Find where the given text appears and provide that cell's center as [x, y] coordinate. 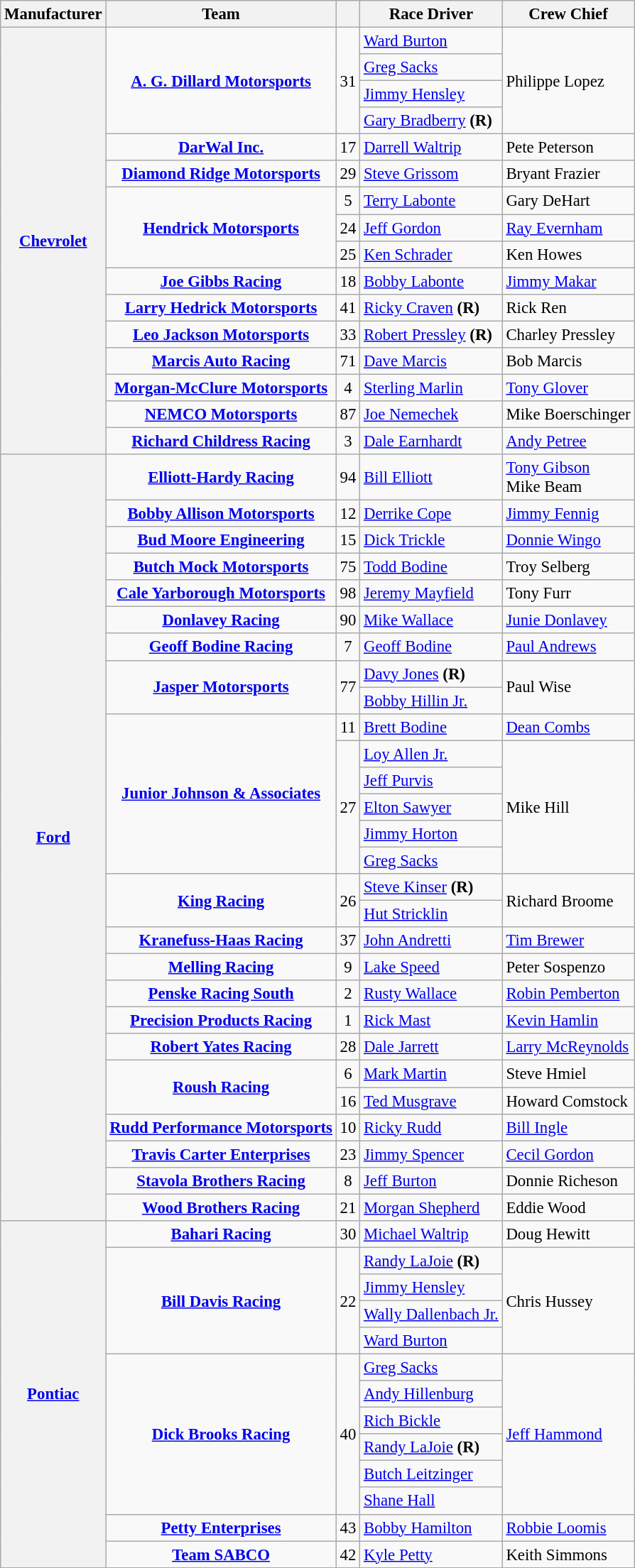
Bill Davis Racing [221, 1300]
Travis Carter Enterprises [221, 1154]
Richard Broome [568, 900]
Tony Furr [568, 593]
2 [348, 994]
Ken Howes [568, 254]
Shane Hall [431, 1501]
17 [348, 148]
John Andretti [431, 941]
Chevrolet [53, 241]
Kevin Hamlin [568, 1021]
Jimmy Spencer [431, 1154]
33 [348, 334]
87 [348, 415]
Morgan Shepherd [431, 1207]
Stavola Brothers Racing [221, 1180]
Bobby Labonte [431, 281]
6 [348, 1074]
Manufacturer [53, 14]
Rick Mast [431, 1021]
Bobby Allison Motorsports [221, 514]
Howard Comstock [568, 1101]
Jimmy Horton [431, 834]
Ford [53, 838]
Petty Enterprises [221, 1528]
Jeff Purvis [431, 781]
Bobby Hamilton [431, 1528]
Dale Earnhardt [431, 441]
Davy Jones (R) [431, 674]
Kyle Petty [431, 1555]
40 [348, 1435]
Rich Bickle [431, 1421]
Sterling Marlin [431, 388]
5 [348, 201]
Lake Speed [431, 967]
24 [348, 228]
11 [348, 727]
Wood Brothers Racing [221, 1207]
Andy Hillenburg [431, 1394]
29 [348, 174]
Larry Hedrick Motorsports [221, 307]
Leo Jackson Motorsports [221, 334]
Mike Boerschinger [568, 415]
Ricky Rudd [431, 1127]
Roush Racing [221, 1087]
71 [348, 361]
Mike Wallace [431, 620]
Junie Donlavey [568, 620]
Race Driver [431, 14]
Peter Sospenzo [568, 967]
Bill Ingle [568, 1127]
Cale Yarborough Motorsports [221, 593]
Pete Peterson [568, 148]
Jeff Hammond [568, 1435]
Donlavey Racing [221, 620]
Jimmy Fennig [568, 514]
Mark Martin [431, 1074]
Tim Brewer [568, 941]
Dave Marcis [431, 361]
Butch Leitzinger [431, 1474]
Kranefuss-Haas Racing [221, 941]
Derrike Cope [431, 514]
Keith Simmons [568, 1555]
Butch Mock Motorsports [221, 567]
Team SABCO [221, 1555]
Donnie Richeson [568, 1180]
Doug Hewitt [568, 1234]
Bob Marcis [568, 361]
30 [348, 1234]
Robert Yates Racing [221, 1047]
Hut Stricklin [431, 914]
Mike Hill [568, 807]
Joe Nemechek [431, 415]
Jasper Motorsports [221, 687]
Troy Selberg [568, 567]
8 [348, 1180]
Eddie Wood [568, 1207]
Hendrick Motorsports [221, 227]
Steve Hmiel [568, 1074]
25 [348, 254]
Precision Products Racing [221, 1021]
9 [348, 967]
Rudd Performance Motorsports [221, 1127]
Joe Gibbs Racing [221, 281]
DarWal Inc. [221, 148]
37 [348, 941]
22 [348, 1300]
NEMCO Motorsports [221, 415]
Ray Evernham [568, 228]
Richard Childress Racing [221, 441]
Loy Allen Jr. [431, 754]
Steve Kinser (R) [431, 887]
Robin Pemberton [568, 994]
Dale Jarrett [431, 1047]
98 [348, 593]
Team [221, 14]
12 [348, 514]
Bahari Racing [221, 1234]
Diamond Ridge Motorsports [221, 174]
Charley Pressley [568, 334]
77 [348, 687]
Crew Chief [568, 14]
Darrell Waltrip [431, 148]
Robbie Loomis [568, 1528]
Andy Petree [568, 441]
90 [348, 620]
3 [348, 441]
Steve Grissom [431, 174]
94 [348, 477]
Tony Gibson Mike Beam [568, 477]
42 [348, 1555]
31 [348, 81]
Wally Dallenbach Jr. [431, 1314]
Ricky Craven (R) [431, 307]
Rusty Wallace [431, 994]
King Racing [221, 900]
Bill Elliott [431, 477]
Elliott-Hardy Racing [221, 477]
Geoff Bodine Racing [221, 647]
Ted Musgrave [431, 1101]
Dick Brooks Racing [221, 1435]
Pontiac [53, 1394]
Bud Moore Engineering [221, 540]
Philippe Lopez [568, 81]
Rick Ren [568, 307]
Chris Hussey [568, 1300]
Ken Schrader [431, 254]
Robert Pressley (R) [431, 334]
Marcis Auto Racing [221, 361]
Cecil Gordon [568, 1154]
1 [348, 1021]
7 [348, 647]
Bobby Hillin Jr. [431, 701]
Jeff Gordon [431, 228]
Todd Bodine [431, 567]
26 [348, 900]
Larry McReynolds [568, 1047]
Donnie Wingo [568, 540]
Gary Bradberry (R) [431, 121]
21 [348, 1207]
Geoff Bodine [431, 647]
Paul Andrews [568, 647]
23 [348, 1154]
Michael Waltrip [431, 1234]
Jimmy Makar [568, 281]
10 [348, 1127]
Dean Combs [568, 727]
Elton Sawyer [431, 807]
Melling Racing [221, 967]
18 [348, 281]
43 [348, 1528]
Dick Trickle [431, 540]
28 [348, 1047]
4 [348, 388]
16 [348, 1101]
Penske Racing South [221, 994]
Bryant Frazier [568, 174]
Paul Wise [568, 687]
A. G. Dillard Motorsports [221, 81]
75 [348, 567]
Tony Glover [568, 388]
15 [348, 540]
Junior Johnson & Associates [221, 794]
Morgan-McClure Motorsports [221, 388]
Jeff Burton [431, 1180]
Gary DeHart [568, 201]
41 [348, 307]
Jeremy Mayfield [431, 593]
27 [348, 807]
Brett Bodine [431, 727]
Terry Labonte [431, 201]
